Scan for the cell matching the given text and deliver its (X, Y) coordinate at center. 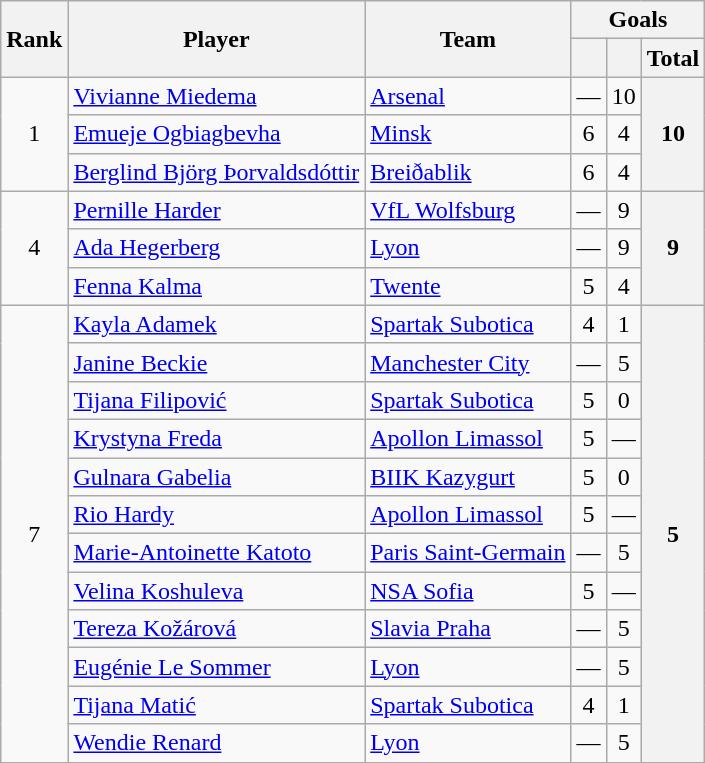
Emueje Ogbiagbevha (216, 134)
Rio Hardy (216, 515)
Marie-Antoinette Katoto (216, 553)
Total (673, 58)
Tereza Kožárová (216, 629)
Goals (638, 20)
Player (216, 39)
Twente (468, 286)
BIIK Kazygurt (468, 477)
Janine Beckie (216, 362)
Paris Saint-Germain (468, 553)
Arsenal (468, 96)
Tijana Filipović (216, 400)
Wendie Renard (216, 743)
Manchester City (468, 362)
Ada Hegerberg (216, 248)
Breiðablik (468, 172)
Velina Koshuleva (216, 591)
Rank (34, 39)
Eugénie Le Sommer (216, 667)
Pernille Harder (216, 210)
Kayla Adamek (216, 324)
Minsk (468, 134)
Berglind Björg Þorvaldsdóttir (216, 172)
Team (468, 39)
Gulnara Gabelia (216, 477)
Slavia Praha (468, 629)
Tijana Matić (216, 705)
7 (34, 534)
Fenna Kalma (216, 286)
Krystyna Freda (216, 438)
VfL Wolfsburg (468, 210)
NSA Sofia (468, 591)
Vivianne Miedema (216, 96)
